Return the [X, Y] coordinate for the center point of the cell that contains the specified text.  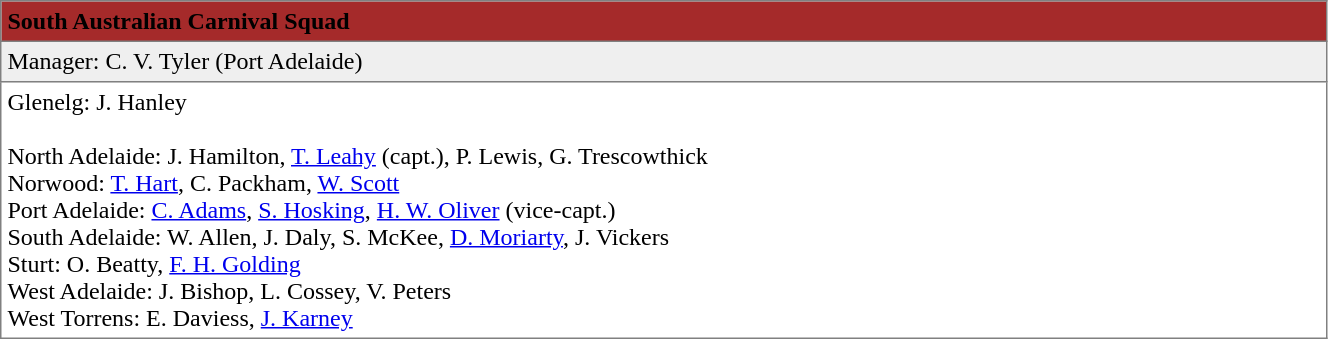
Manager: C. V. Tyler (Port Adelaide) [664, 61]
South Australian Carnival Squad [664, 21]
